Scan for the cell matching the given text and deliver its (X, Y) coordinate at center. 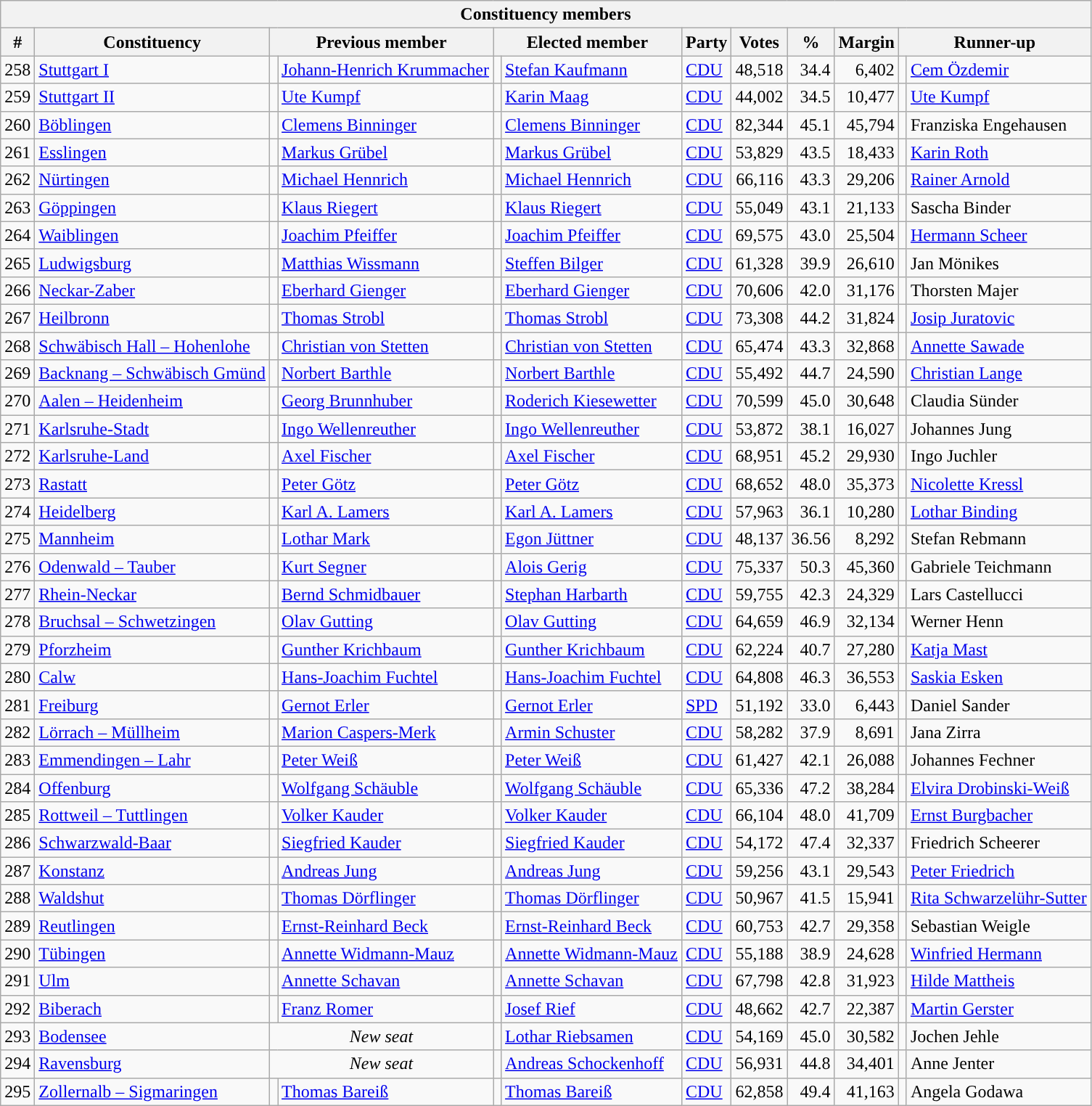
53,829 (759, 152)
Friedrich Scheerer (998, 843)
270 (17, 401)
Schwarzwald-Baar (152, 843)
16,027 (866, 429)
Heidelberg (152, 512)
40.7 (811, 650)
Tübingen (152, 954)
Thorsten Majer (998, 290)
272 (17, 456)
45.2 (811, 456)
275 (17, 539)
295 (17, 1091)
67,798 (759, 981)
Previous member (381, 42)
Andreas Schockenhoff (592, 1064)
267 (17, 318)
Waiblingen (152, 235)
Gabriele Teichmann (998, 567)
287 (17, 871)
70,606 (759, 290)
29,206 (866, 180)
24,590 (866, 374)
45,794 (866, 125)
30,648 (866, 401)
Schwäbisch Hall – Hohenlohe (152, 346)
268 (17, 346)
Votes (759, 42)
Odenwald – Tauber (152, 567)
38.1 (811, 429)
262 (17, 180)
Rastatt (152, 484)
29,358 (866, 926)
32,134 (866, 622)
265 (17, 263)
Lars Castellucci (998, 594)
42.3 (811, 594)
291 (17, 981)
31,923 (866, 981)
279 (17, 650)
274 (17, 512)
45,360 (866, 567)
266 (17, 290)
6,402 (866, 70)
42.0 (811, 290)
Bodensee (152, 1036)
288 (17, 898)
36.56 (811, 539)
% (811, 42)
Heilbronn (152, 318)
35,373 (866, 484)
269 (17, 374)
Rottweil – Tuttlingen (152, 816)
65,474 (759, 346)
Josip Juratovic (998, 318)
Böblingen (152, 125)
46.3 (811, 677)
38.9 (811, 954)
# (17, 42)
Stefan Kaufmann (592, 70)
Matthias Wissmann (386, 263)
Hilde Mattheis (998, 981)
54,172 (759, 843)
Franz Romer (386, 1009)
57,963 (759, 512)
75,337 (759, 567)
Karlsruhe-Land (152, 456)
Annette Sawade (998, 346)
Reutlingen (152, 926)
Mannheim (152, 539)
24,628 (866, 954)
58,282 (759, 732)
44.8 (811, 1064)
Franziska Engehausen (998, 125)
41.5 (811, 898)
33.0 (811, 705)
34.5 (811, 97)
Johann-Henrich Krummacher (386, 70)
44,002 (759, 97)
Marion Caspers-Merk (386, 732)
Nicolette Kressl (998, 484)
Lothar Mark (386, 539)
Steffen Bilger (592, 263)
42.8 (811, 981)
68,951 (759, 456)
Werner Henn (998, 622)
Rhein-Neckar (152, 594)
60,753 (759, 926)
Christian Lange (998, 374)
260 (17, 125)
43.0 (811, 235)
280 (17, 677)
Winfried Hermann (998, 954)
Zollernalb – Sigmaringen (152, 1091)
32,868 (866, 346)
273 (17, 484)
Ravensburg (152, 1064)
286 (17, 843)
25,504 (866, 235)
44.7 (811, 374)
15,941 (866, 898)
Johannes Fechner (998, 760)
Karin Maag (592, 97)
Martin Gerster (998, 1009)
Jan Mönikes (998, 263)
42.1 (811, 760)
8,691 (866, 732)
277 (17, 594)
64,659 (759, 622)
258 (17, 70)
41,709 (866, 816)
Bernd Schmidbauer (386, 594)
285 (17, 816)
283 (17, 760)
36.1 (811, 512)
Ernst Burgbacher (998, 816)
Armin Schuster (592, 732)
Karin Roth (998, 152)
Jana Zirra (998, 732)
Elvira Drobinski-Weiß (998, 787)
46.9 (811, 622)
Göppingen (152, 208)
26,088 (866, 760)
Ingo Juchler (998, 456)
21,133 (866, 208)
Alois Gerig (592, 567)
259 (17, 97)
51,192 (759, 705)
Constituency (152, 42)
59,755 (759, 594)
Lothar Binding (998, 512)
56,931 (759, 1064)
276 (17, 567)
61,328 (759, 263)
70,599 (759, 401)
47.2 (811, 787)
261 (17, 152)
73,308 (759, 318)
Sebastian Weigle (998, 926)
34.4 (811, 70)
Claudia Sünder (998, 401)
68,652 (759, 484)
Emmendingen – Lahr (152, 760)
8,292 (866, 539)
Johannes Jung (998, 429)
38,284 (866, 787)
Katja Mast (998, 650)
Bruchsal – Schwetzingen (152, 622)
55,188 (759, 954)
41,163 (866, 1091)
66,104 (759, 816)
263 (17, 208)
24,329 (866, 594)
Neckar-Zaber (152, 290)
36,553 (866, 677)
294 (17, 1064)
Kurt Segner (386, 567)
43.5 (811, 152)
55,492 (759, 374)
Sascha Binder (998, 208)
61,427 (759, 760)
Lörrach – Müllheim (152, 732)
Peter Friedrich (998, 871)
49.4 (811, 1091)
30,582 (866, 1036)
264 (17, 235)
26,610 (866, 263)
Stuttgart II (152, 97)
47.4 (811, 843)
62,858 (759, 1091)
18,433 (866, 152)
39.9 (811, 263)
48,518 (759, 70)
Margin (866, 42)
Party (706, 42)
Roderich Kiesewetter (592, 401)
48,137 (759, 539)
31,824 (866, 318)
59,256 (759, 871)
48,662 (759, 1009)
44.2 (811, 318)
Stuttgart I (152, 70)
29,543 (866, 871)
55,049 (759, 208)
64,808 (759, 677)
278 (17, 622)
27,280 (866, 650)
293 (17, 1036)
Biberach (152, 1009)
34,401 (866, 1064)
Rainer Arnold (998, 180)
50,967 (759, 898)
Backnang – Schwäbisch Gmünd (152, 374)
69,575 (759, 235)
Ulm (152, 981)
6,443 (866, 705)
Waldshut (152, 898)
32,337 (866, 843)
31,176 (866, 290)
66,116 (759, 180)
Rita Schwarzelühr-Sutter (998, 898)
62,224 (759, 650)
Offenburg (152, 787)
Hermann Scheer (998, 235)
Jochen Jehle (998, 1036)
Nürtingen (152, 180)
Josef Rief (592, 1009)
271 (17, 429)
50.3 (811, 567)
Daniel Sander (998, 705)
281 (17, 705)
Cem Özdemir (998, 70)
Konstanz (152, 871)
Constituency members (546, 15)
65,336 (759, 787)
10,280 (866, 512)
10,477 (866, 97)
292 (17, 1009)
Karlsruhe-Stadt (152, 429)
Saskia Esken (998, 677)
Aalen – Heidenheim (152, 401)
Esslingen (152, 152)
Ludwigsburg (152, 263)
29,930 (866, 456)
37.9 (811, 732)
289 (17, 926)
290 (17, 954)
54,169 (759, 1036)
Lothar Riebsamen (592, 1036)
Anne Jenter (998, 1064)
Elected member (588, 42)
282 (17, 732)
SPD (706, 705)
Pforzheim (152, 650)
Stephan Harbarth (592, 594)
Runner-up (994, 42)
Angela Godawa (998, 1091)
22,387 (866, 1009)
Freiburg (152, 705)
45.1 (811, 125)
Stefan Rebmann (998, 539)
Georg Brunnhuber (386, 401)
Egon Jüttner (592, 539)
Calw (152, 677)
82,344 (759, 125)
53,872 (759, 429)
284 (17, 787)
